Pinpoint the cell where the given text exists, returning its (X, Y) midpoint coordinate. 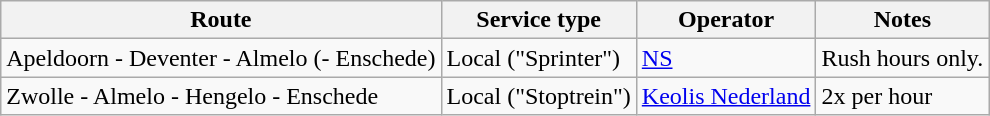
Keolis Nederland (726, 96)
Operator (726, 20)
Local ("Sprinter") (538, 58)
Zwolle - Almelo - Hengelo - Enschede (221, 96)
Service type (538, 20)
Notes (902, 20)
2x per hour (902, 96)
Apeldoorn - Deventer - Almelo (- Enschede) (221, 58)
NS (726, 58)
Rush hours only. (902, 58)
Route (221, 20)
Local ("Stoptrein") (538, 96)
